Locate the cell with the specified text and output its [x, y] center coordinate. 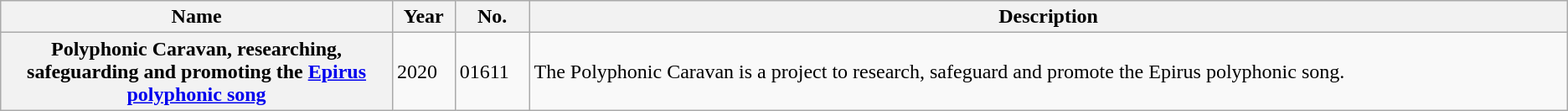
Year [424, 17]
Description [1049, 17]
Name [197, 17]
Polyphonic Caravan, researching, safeguarding and promoting the Epirus polyphonic song [197, 71]
The Polyphonic Caravan is a project to research, safeguard and promote the Epirus polyphonic song. [1049, 71]
01611 [493, 71]
No. [493, 17]
2020 [424, 71]
